For the text-containing cell, return its midpoint in (X, Y) coordinate format. 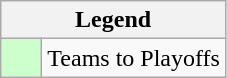
Teams to Playoffs (134, 58)
Legend (114, 20)
